Determine the [x, y] coordinate at the center of the cell enclosing the given text.  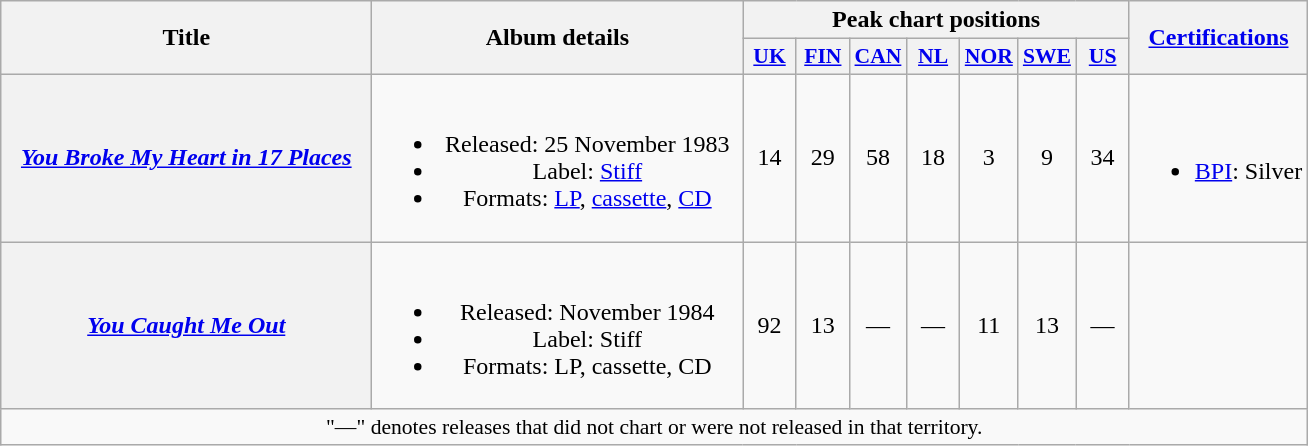
NOR [989, 57]
11 [989, 326]
UK [770, 57]
You Caught Me Out [186, 326]
US [1102, 57]
9 [1047, 158]
Title [186, 38]
"—" denotes releases that did not chart or were not released in that territory. [654, 427]
CAN [878, 57]
FIN [822, 57]
SWE [1047, 57]
3 [989, 158]
Released: 25 November 1983Label: StiffFormats: LP, cassette, CD [558, 158]
18 [932, 158]
You Broke My Heart in 17 Places [186, 158]
92 [770, 326]
14 [770, 158]
BPI: Silver [1218, 158]
29 [822, 158]
NL [932, 57]
34 [1102, 158]
58 [878, 158]
Peak chart positions [936, 20]
Certifications [1218, 38]
Album details [558, 38]
Released: November 1984Label: StiffFormats: LP, cassette, CD [558, 326]
